Extract the [X, Y] coordinate from the center of the cell holding the provided text.  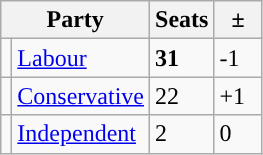
+1 [238, 96]
Labour [81, 58]
Party [76, 20]
Conservative [81, 96]
0 [238, 134]
-1 [238, 58]
2 [182, 134]
Independent [81, 134]
31 [182, 58]
Seats [182, 20]
22 [182, 96]
± [238, 20]
